Detect which cell encompasses the target text, then output its [X, Y] center coordinate. 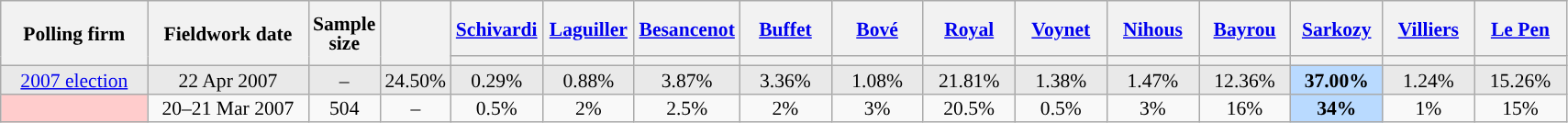
0.29% [496, 79]
15.26% [1520, 79]
Voynet [1061, 28]
Samplesize [344, 33]
34% [1337, 108]
2.5% [686, 108]
1.24% [1429, 79]
Besancenot [686, 28]
Buffet [785, 28]
24.50% [415, 79]
Bové [877, 28]
22 Apr 2007 [228, 79]
3.87% [686, 79]
1.08% [877, 79]
1.38% [1061, 79]
Schivardi [496, 28]
Royal [969, 28]
1.47% [1152, 79]
12.36% [1245, 79]
1% [1429, 108]
3.36% [785, 79]
Bayrou [1245, 28]
Laguiller [588, 28]
15% [1520, 108]
21.81% [969, 79]
Fieldwork date [228, 33]
37.00% [1337, 79]
Polling firm [74, 33]
20–21 Mar 2007 [228, 108]
16% [1245, 108]
Le Pen [1520, 28]
0.88% [588, 79]
504 [344, 108]
20.5% [969, 108]
Villiers [1429, 28]
Sarkozy [1337, 28]
Nihous [1152, 28]
2007 election [74, 79]
